Provide the [X, Y] coordinate of the cell's center where the given text is located.  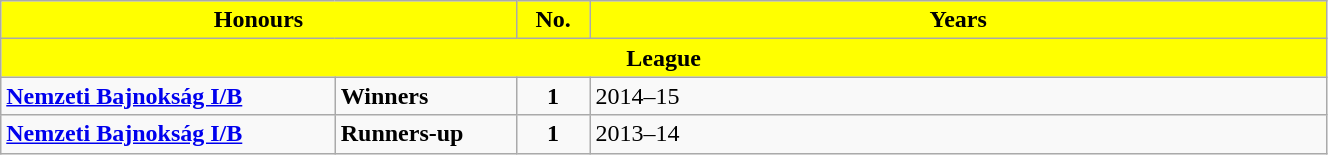
2014–15 [958, 96]
Winners [426, 96]
Years [958, 20]
Runners-up [426, 134]
2013–14 [958, 134]
Honours [259, 20]
No. [553, 20]
League [664, 58]
